Detect which cell encompasses the target text, then output its [x, y] center coordinate. 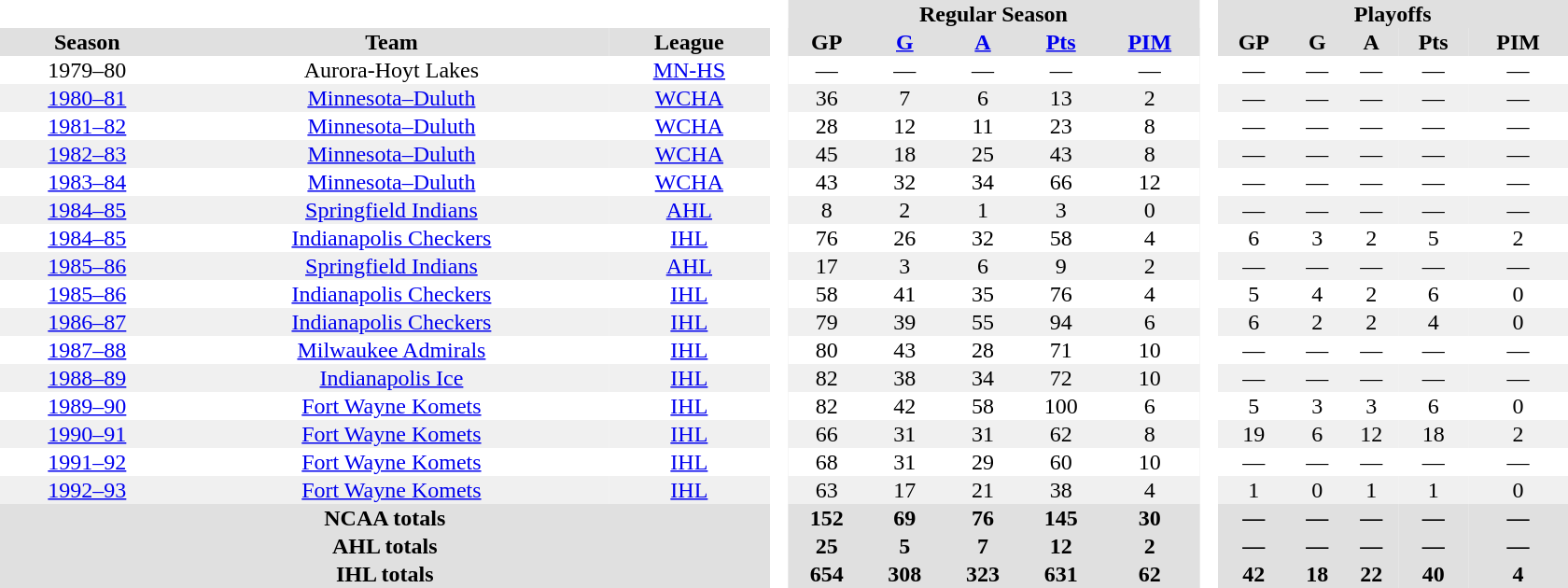
1989–90 [88, 406]
IHL totals [385, 574]
League [689, 42]
36 [827, 98]
Season [88, 42]
71 [1061, 350]
35 [983, 294]
68 [827, 462]
45 [827, 154]
Team [392, 42]
1982–83 [88, 154]
60 [1061, 462]
69 [905, 518]
1981–82 [88, 126]
Playoffs [1393, 14]
1990–91 [88, 434]
1992–93 [88, 490]
1991–92 [88, 462]
Regular Season [993, 14]
145 [1061, 518]
1988–89 [88, 378]
1986–87 [88, 322]
NCAA totals [385, 518]
55 [983, 322]
79 [827, 322]
80 [827, 350]
72 [1061, 378]
23 [1061, 126]
Aurora-Hoyt Lakes [392, 70]
152 [827, 518]
AHL totals [385, 546]
29 [983, 462]
308 [905, 574]
100 [1061, 406]
13 [1061, 98]
1987–88 [88, 350]
9 [1061, 266]
11 [983, 126]
41 [905, 294]
40 [1434, 574]
19 [1253, 434]
654 [827, 574]
30 [1150, 518]
323 [983, 574]
631 [1061, 574]
MN-HS [689, 70]
Milwaukee Admirals [392, 350]
39 [905, 322]
22 [1371, 574]
1980–81 [88, 98]
63 [827, 490]
21 [983, 490]
94 [1061, 322]
Indianapolis Ice [392, 378]
26 [905, 238]
1979–80 [88, 70]
1983–84 [88, 182]
